Identify which cell holds the provided text, then report its (X, Y) central coordinate. 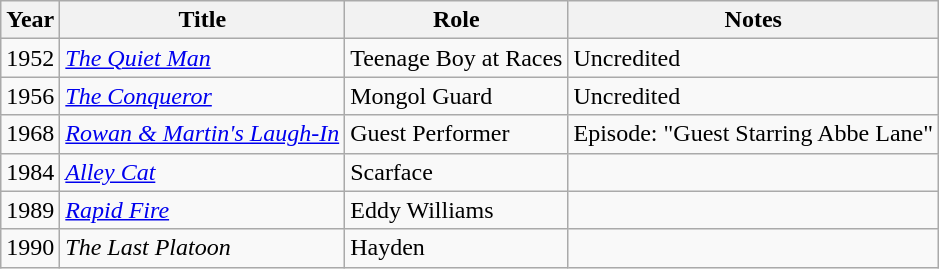
Episode: "Guest Starring Abbe Lane" (754, 134)
1989 (30, 210)
Year (30, 20)
The Conqueror (202, 96)
Scarface (456, 172)
Guest Performer (456, 134)
The Quiet Man (202, 58)
Teenage Boy at Races (456, 58)
Eddy Williams (456, 210)
Rowan & Martin's Laugh-In (202, 134)
Title (202, 20)
Notes (754, 20)
Hayden (456, 248)
The Last Platoon (202, 248)
1984 (30, 172)
1956 (30, 96)
1952 (30, 58)
Alley Cat (202, 172)
Mongol Guard (456, 96)
1968 (30, 134)
1990 (30, 248)
Rapid Fire (202, 210)
Role (456, 20)
